Pinpoint the cell where the given text exists, returning its (x, y) midpoint coordinate. 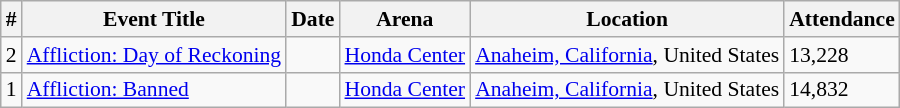
# (12, 19)
Location (627, 19)
13,228 (842, 55)
Date (312, 19)
Affliction: Banned (154, 90)
Attendance (842, 19)
Event Title (154, 19)
Affliction: Day of Reckoning (154, 55)
14,832 (842, 90)
Arena (404, 19)
2 (12, 55)
1 (12, 90)
